Pinpoint the cell where the given text exists, returning its (X, Y) midpoint coordinate. 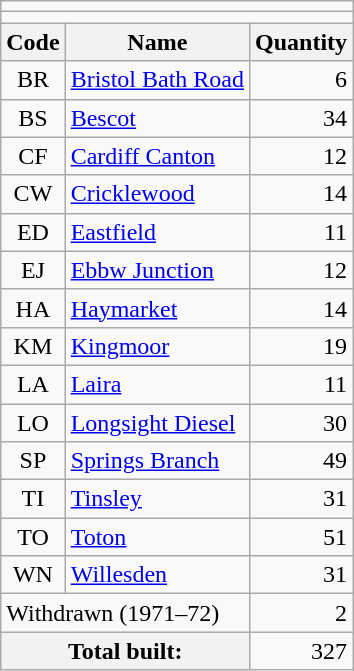
BR (33, 80)
34 (302, 118)
Springs Branch (157, 461)
Bescot (157, 118)
SP (33, 461)
Tinsley (157, 499)
Longsight Diesel (157, 423)
Total built: (126, 651)
Kingmoor (157, 346)
19 (302, 346)
Code (33, 42)
30 (302, 423)
51 (302, 537)
Cardiff Canton (157, 156)
EJ (33, 270)
Ebbw Junction (157, 270)
Willesden (157, 575)
2 (302, 613)
Quantity (302, 42)
KM (33, 346)
LO (33, 423)
HA (33, 308)
CF (33, 156)
TI (33, 499)
Name (157, 42)
Cricklewood (157, 194)
TO (33, 537)
WN (33, 575)
ED (33, 232)
Haymarket (157, 308)
LA (33, 384)
Laira (157, 384)
Bristol Bath Road (157, 80)
Toton (157, 537)
6 (302, 80)
Eastfield (157, 232)
327 (302, 651)
Withdrawn (1971–72) (126, 613)
CW (33, 194)
BS (33, 118)
49 (302, 461)
